Return (x, y) of the center of cell containing provided text 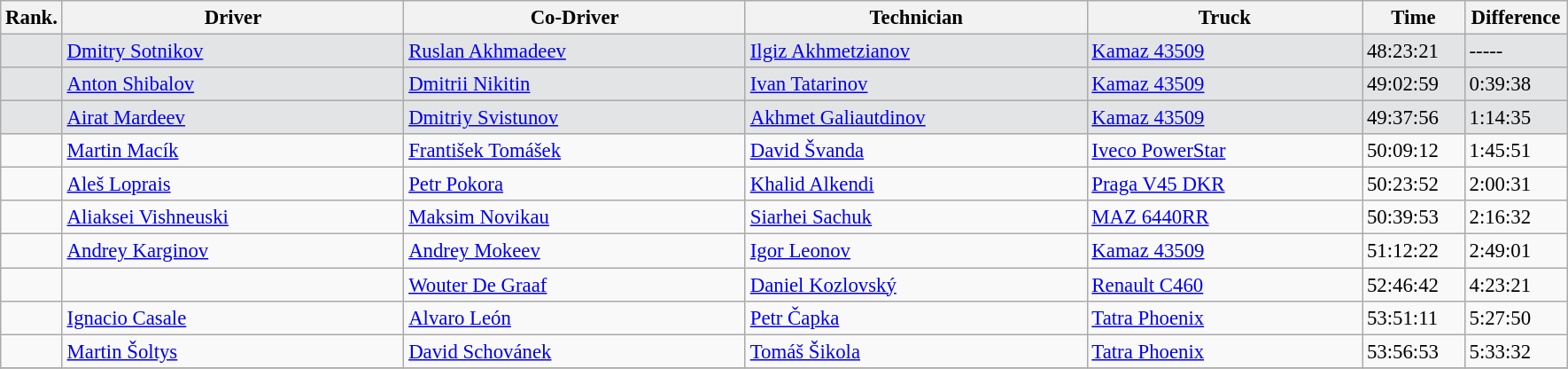
Ruslan Akhmadeev (575, 51)
Khalid Alkendi (916, 184)
Technician (916, 18)
Andrey Karginov (233, 251)
Airat Mardeev (233, 118)
51:12:22 (1414, 251)
Dmitry Sotnikov (233, 51)
----- (1516, 51)
Ivan Tatarinov (916, 84)
53:51:11 (1414, 318)
Dmitriy Svistunov (575, 118)
5:27:50 (1516, 318)
50:39:53 (1414, 217)
David Švanda (916, 151)
Igor Leonov (916, 251)
MAZ 6440RR (1224, 217)
Aliaksei Vishneuski (233, 217)
Praga V45 DKR (1224, 184)
49:37:56 (1414, 118)
František Tomášek (575, 151)
Petr Čapka (916, 318)
Martin Macík (233, 151)
Akhmet Galiautdinov (916, 118)
49:02:59 (1414, 84)
50:09:12 (1414, 151)
1:14:35 (1516, 118)
Tomáš Šikola (916, 351)
Andrey Mokeev (575, 251)
Truck (1224, 18)
48:23:21 (1414, 51)
David Schovánek (575, 351)
Difference (1516, 18)
53:56:53 (1414, 351)
2:49:01 (1516, 251)
5:33:32 (1516, 351)
Rank. (32, 18)
Time (1414, 18)
2:00:31 (1516, 184)
Dmitrii Nikitin (575, 84)
Ignacio Casale (233, 318)
Iveco PowerStar (1224, 151)
4:23:21 (1516, 285)
Wouter De Graaf (575, 285)
Siarhei Sachuk (916, 217)
Martin Šoltys (233, 351)
Driver (233, 18)
2:16:32 (1516, 217)
Ilgiz Akhmetzianov (916, 51)
Maksim Novikau (575, 217)
Aleš Loprais (233, 184)
52:46:42 (1414, 285)
1:45:51 (1516, 151)
50:23:52 (1414, 184)
Daniel Kozlovský (916, 285)
0:39:38 (1516, 84)
Alvaro León (575, 318)
Anton Shibalov (233, 84)
Petr Pokora (575, 184)
Co-Driver (575, 18)
Renault C460 (1224, 285)
